Search for the cell housing the specified text and yield its (x, y) center coordinate. 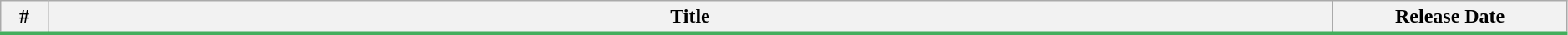
# (24, 17)
Release Date (1450, 17)
Title (690, 17)
